Detect which cell encompasses the target text, then output its (x, y) center coordinate. 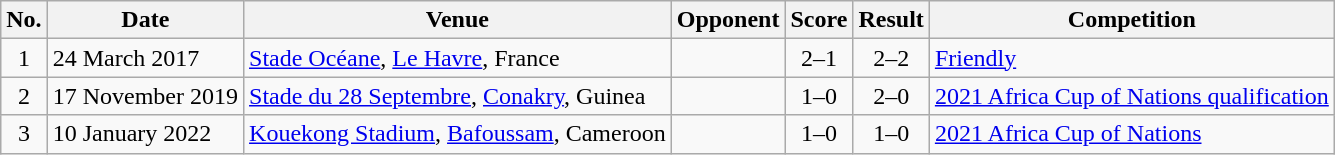
1 (24, 58)
2 (24, 96)
Kouekong Stadium, Bafoussam, Cameroon (458, 134)
2–1 (819, 58)
Opponent (728, 20)
Result (891, 20)
Venue (458, 20)
Score (819, 20)
No. (24, 20)
Stade du 28 Septembre, Conakry, Guinea (458, 96)
Stade Océane, Le Havre, France (458, 58)
2–0 (891, 96)
10 January 2022 (145, 134)
2021 Africa Cup of Nations (1132, 134)
Competition (1132, 20)
Date (145, 20)
3 (24, 134)
17 November 2019 (145, 96)
Friendly (1132, 58)
2021 Africa Cup of Nations qualification (1132, 96)
24 March 2017 (145, 58)
2–2 (891, 58)
